Scan for the cell matching the given text and deliver its [X, Y] coordinate at center. 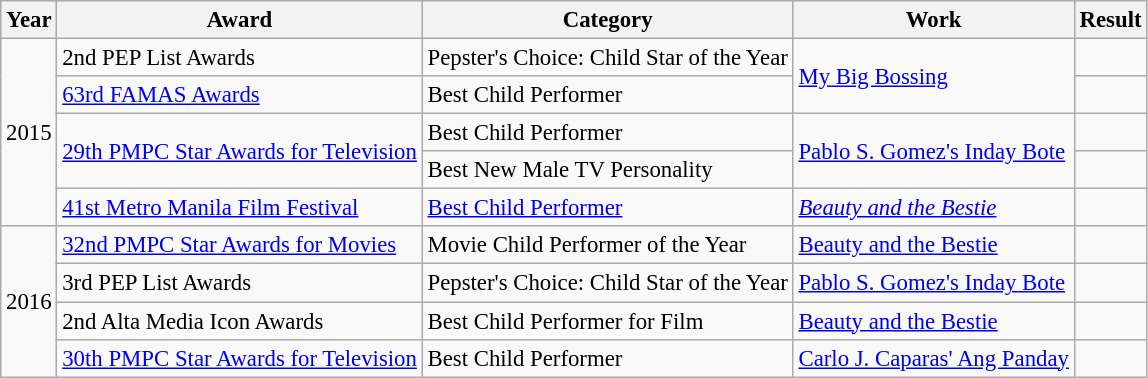
Category [608, 20]
Result [1110, 20]
29th PMPC Star Awards for Television [240, 152]
2015 [29, 133]
My Big Bossing [934, 76]
Movie Child Performer of the Year [608, 245]
2nd Alta Media Icon Awards [240, 321]
2016 [29, 301]
32nd PMPC Star Awards for Movies [240, 245]
Award [240, 20]
2nd PEP List Awards [240, 58]
Year [29, 20]
30th PMPC Star Awards for Television [240, 358]
Best New Male TV Personality [608, 170]
63rd FAMAS Awards [240, 95]
Work [934, 20]
Best Child Performer for Film [608, 321]
3rd PEP List Awards [240, 283]
41st Metro Manila Film Festival [240, 208]
Carlo J. Caparas' Ang Panday [934, 358]
